Scan for the cell matching the given text and deliver its (X, Y) coordinate at center. 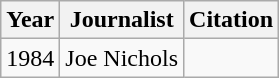
Journalist (122, 20)
Year (30, 20)
1984 (30, 58)
Joe Nichols (122, 58)
Citation (232, 20)
